Search for the cell housing the specified text and yield its [X, Y] center coordinate. 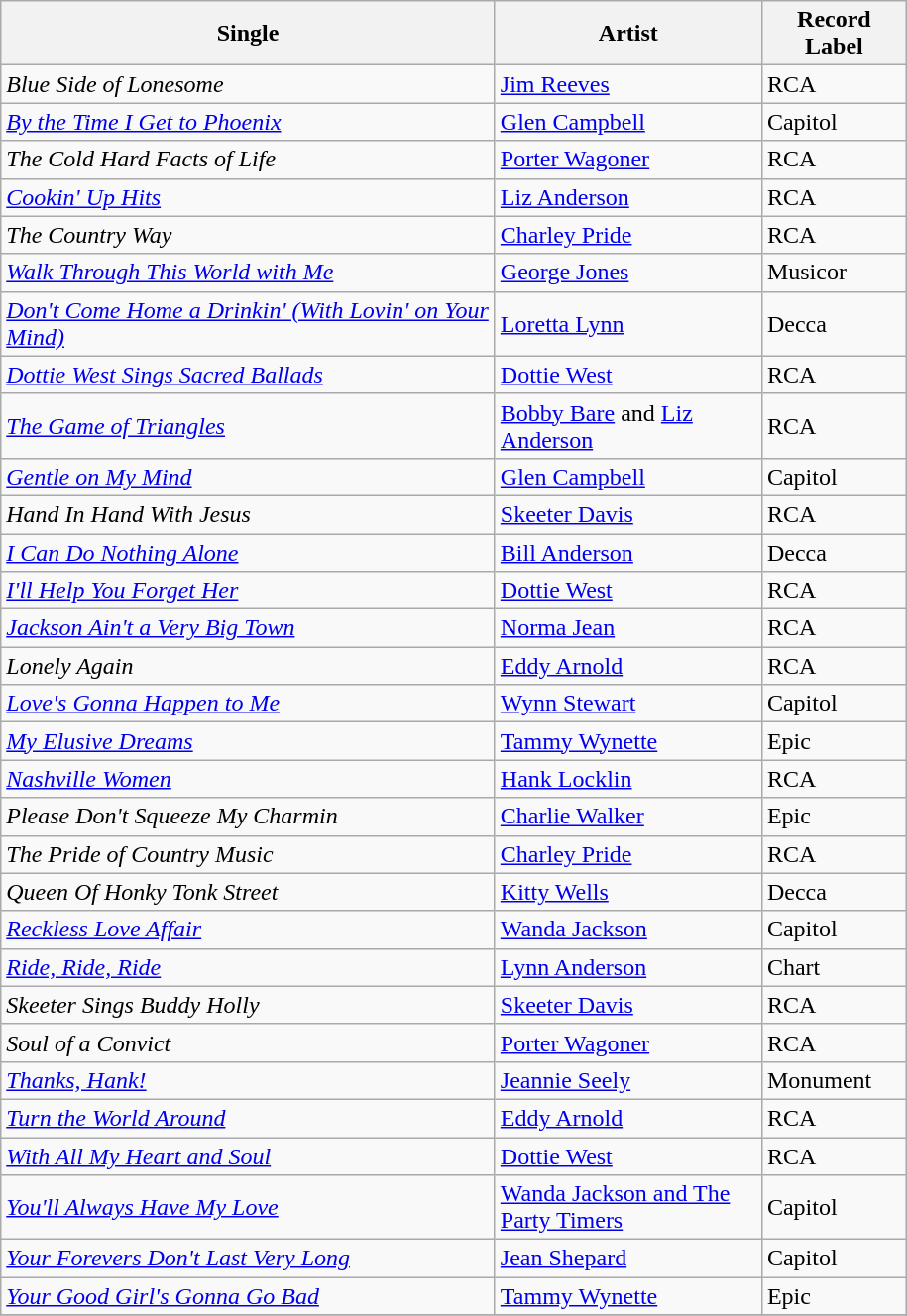
Musicor [834, 273]
Skeeter Sings Buddy Holly [248, 1005]
Wanda Jackson [628, 930]
Bill Anderson [628, 552]
Chart [834, 967]
Jean Shepard [628, 1259]
Gentle on My Mind [248, 477]
Thanks, Hank! [248, 1080]
Please Don't Squeeze My Charmin [248, 817]
I'll Help You Forget Her [248, 591]
Jeannie Seely [628, 1080]
You'll Always Have My Love [248, 1207]
Soul of a Convict [248, 1042]
Kitty Wells [628, 892]
Bobby Bare and Liz Anderson [628, 426]
Queen Of Honky Tonk Street [248, 892]
Single [248, 34]
Jim Reeves [628, 84]
Hand In Hand With Jesus [248, 514]
Cookin' Up Hits [248, 197]
Norma Jean [628, 628]
The Cold Hard Facts of Life [248, 160]
Lonely Again [248, 666]
By the Time I Get to Phoenix [248, 122]
Wanda Jackson and The Party Timers [628, 1207]
With All My Heart and Soul [248, 1156]
Blue Side of Lonesome [248, 84]
Wynn Stewart [628, 704]
Lynn Anderson [628, 967]
Dottie West Sings Sacred Ballads [248, 375]
The Game of Triangles [248, 426]
Nashville Women [248, 779]
The Pride of Country Music [248, 854]
Record Label [834, 34]
George Jones [628, 273]
Walk Through This World with Me [248, 273]
Your Forevers Don't Last Very Long [248, 1259]
My Elusive Dreams [248, 741]
Don't Come Home a Drinkin' (With Lovin' on Your Mind) [248, 323]
Love's Gonna Happen to Me [248, 704]
Ride, Ride, Ride [248, 967]
Monument [834, 1080]
Artist [628, 34]
Your Good Girl's Gonna Go Bad [248, 1296]
Charlie Walker [628, 817]
Turn the World Around [248, 1118]
Reckless Love Affair [248, 930]
I Can Do Nothing Alone [248, 552]
Hank Locklin [628, 779]
The Country Way [248, 235]
Liz Anderson [628, 197]
Loretta Lynn [628, 323]
Jackson Ain't a Very Big Town [248, 628]
